Output the (X, Y) coordinate of the center of the cell containing the given text.  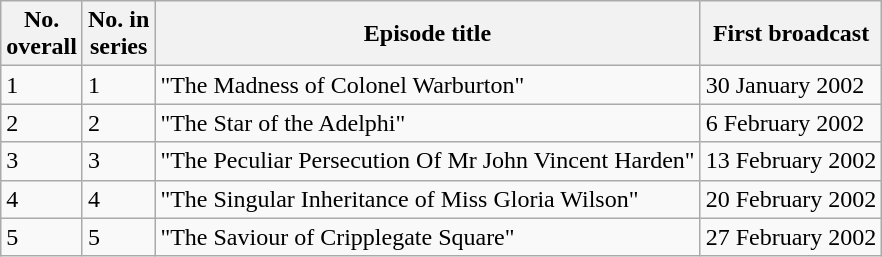
"The Singular Inheritance of Miss Gloria Wilson" (428, 199)
First broadcast (791, 34)
30 January 2002 (791, 85)
No. inseries (118, 34)
6 February 2002 (791, 123)
Episode title (428, 34)
No.overall (42, 34)
13 February 2002 (791, 161)
"The Madness of Colonel Warburton" (428, 85)
27 February 2002 (791, 237)
"The Star of the Adelphi" (428, 123)
"The Saviour of Cripplegate Square" (428, 237)
20 February 2002 (791, 199)
"The Peculiar Persecution Of Mr John Vincent Harden" (428, 161)
